Return the (X, Y) coordinate for the center point of the cell that contains the specified text.  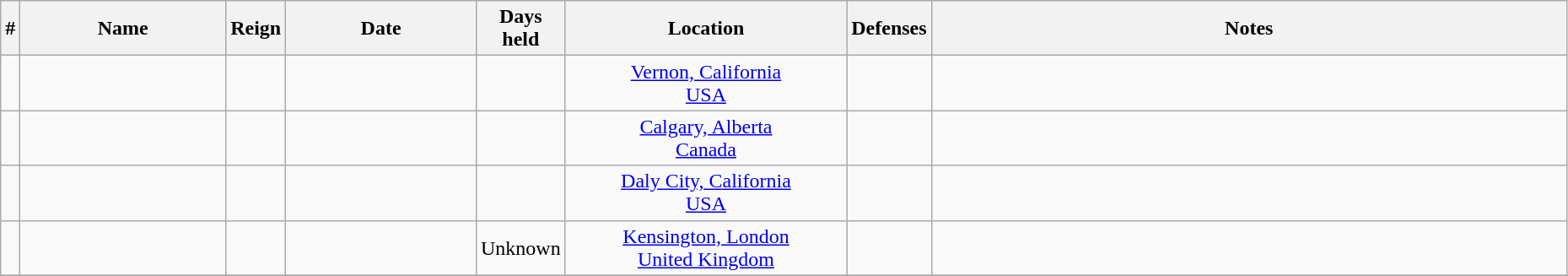
Reign (256, 29)
Kensington, LondonUnited Kingdom (706, 248)
Unknown (520, 248)
Daly City, CaliforniaUSA (706, 192)
Notes (1248, 29)
Name (123, 29)
Date (381, 29)
# (10, 29)
Daysheld (520, 29)
Calgary, AlbertaCanada (706, 138)
Location (706, 29)
Defenses (889, 29)
Vernon, CaliforniaUSA (706, 83)
